Find where the given text appears and provide that cell's center as (x, y) coordinate. 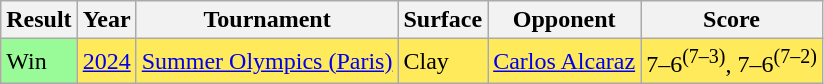
Carlos Alcaraz (564, 62)
2024 (106, 62)
Win (39, 62)
Summer Olympics (Paris) (267, 62)
Year (106, 20)
Surface (443, 20)
Score (732, 20)
Result (39, 20)
Clay (443, 62)
7–6(7–3), 7–6(7–2) (732, 62)
Tournament (267, 20)
Opponent (564, 20)
